Return the (x, y) coordinate for the center point of the cell that contains the specified text.  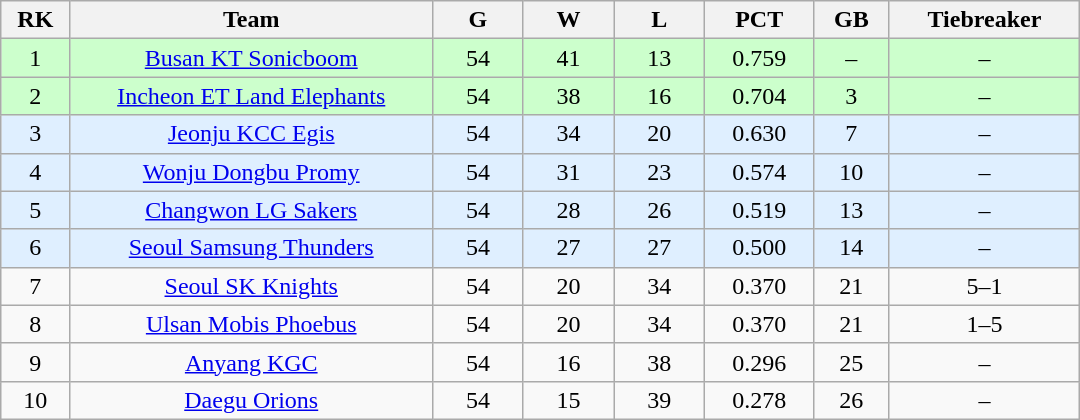
Busan KT Sonicboom (252, 58)
0.519 (760, 210)
0.278 (760, 400)
0.500 (760, 248)
Team (252, 20)
Daegu Orions (252, 400)
4 (36, 172)
G (478, 20)
RK (36, 20)
0.296 (760, 362)
39 (660, 400)
Changwon LG Sakers (252, 210)
PCT (760, 20)
L (660, 20)
28 (568, 210)
Incheon ET Land Elephants (252, 96)
0.704 (760, 96)
Anyang KGC (252, 362)
0.574 (760, 172)
5–1 (984, 286)
0.759 (760, 58)
Tiebreaker (984, 20)
6 (36, 248)
0.630 (760, 134)
1–5 (984, 324)
W (568, 20)
23 (660, 172)
Seoul SK Knights (252, 286)
Ulsan Mobis Phoebus (252, 324)
31 (568, 172)
1 (36, 58)
9 (36, 362)
25 (852, 362)
8 (36, 324)
Jeonju KCC Egis (252, 134)
Wonju Dongbu Promy (252, 172)
2 (36, 96)
14 (852, 248)
GB (852, 20)
41 (568, 58)
Seoul Samsung Thunders (252, 248)
15 (568, 400)
5 (36, 210)
